Return the (x, y) coordinate for the center point of the cell that contains the specified text.  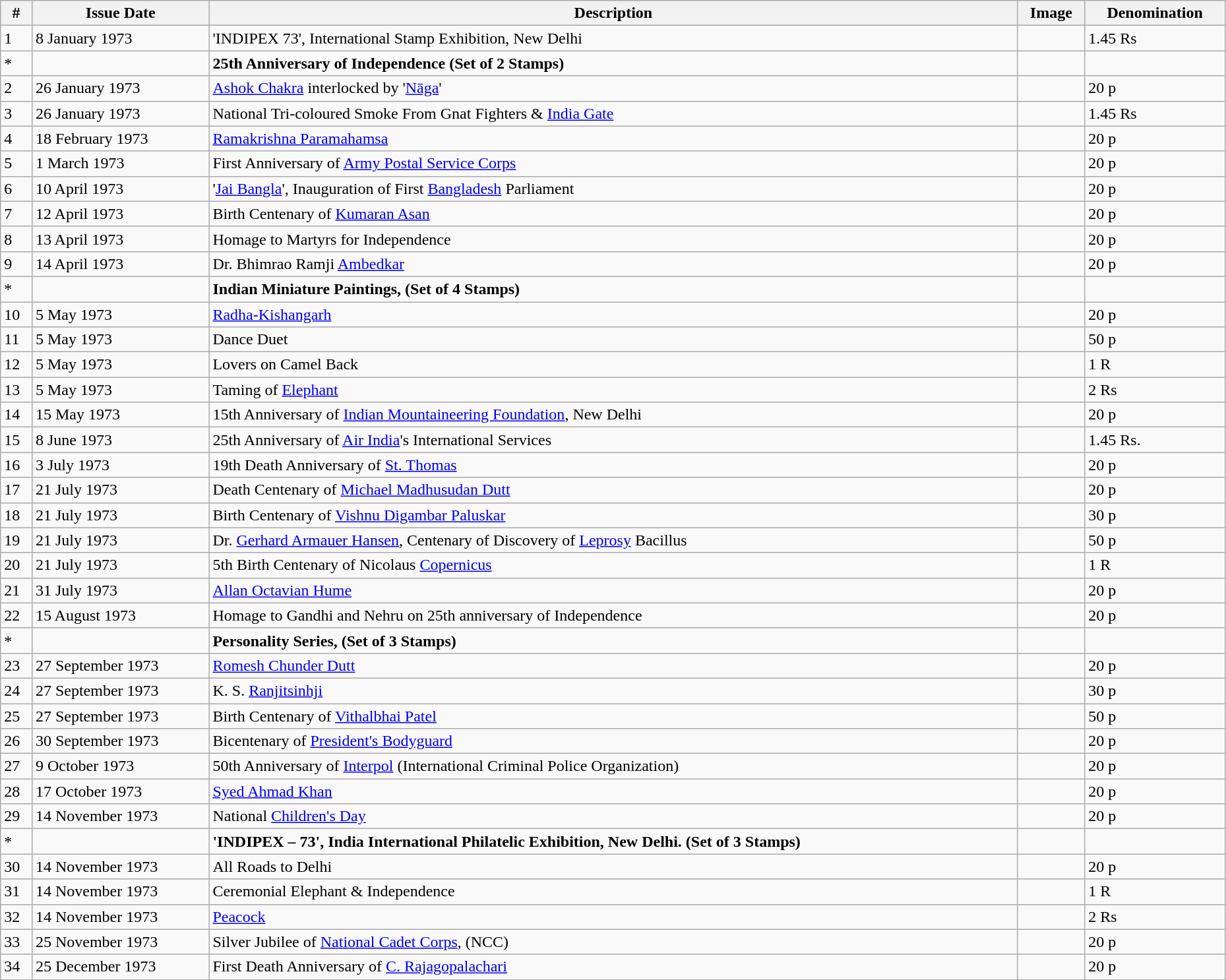
Ramakrishna Paramahamsa (613, 138)
6 (16, 189)
29 (16, 816)
27 (16, 766)
18 (16, 515)
Dance Duet (613, 340)
First Death Anniversary of C. Rajagopalachari (613, 967)
17 October 1973 (120, 791)
30 (16, 867)
12 April 1973 (120, 214)
Description (613, 13)
'Jai Bangla', Inauguration of First Bangladesh Parliament (613, 189)
22 (16, 615)
8 January 1973 (120, 38)
# (16, 13)
25th Anniversary of Independence (Set of 2 Stamps) (613, 63)
4 (16, 138)
Homage to Gandhi and Nehru on 25th anniversary of Independence (613, 615)
8 June 1973 (120, 440)
National Tri-coloured Smoke From Gnat Fighters & India Gate (613, 113)
34 (16, 967)
25 (16, 716)
1 (16, 38)
8 (16, 239)
14 April 1973 (120, 264)
28 (16, 791)
7 (16, 214)
All Roads to Delhi (613, 867)
Radha-Kishangarh (613, 315)
23 (16, 665)
25th Anniversary of Air India's International Services (613, 440)
Birth Centenary of Vithalbhai Patel (613, 716)
5 (16, 164)
Image (1051, 13)
Homage to Martyrs for Independence (613, 239)
First Anniversary of Army Postal Service Corps (613, 164)
11 (16, 340)
Indian Miniature Paintings, (Set of 4 Stamps) (613, 289)
30 September 1973 (120, 741)
Birth Centenary of Vishnu Digambar Paluskar (613, 515)
15th Anniversary of Indian Mountaineering Foundation, New Delhi (613, 415)
Denomination (1155, 13)
1.45 Rs. (1155, 440)
1 March 1973 (120, 164)
National Children's Day (613, 816)
Allan Octavian Hume (613, 590)
15 May 1973 (120, 415)
Ashok Chakra interlocked by 'Nāga' (613, 88)
31 July 1973 (120, 590)
16 (16, 465)
20 (16, 565)
33 (16, 942)
18 February 1973 (120, 138)
15 August 1973 (120, 615)
24 (16, 690)
3 (16, 113)
Death Centenary of Michael Madhusudan Dutt (613, 490)
Lovers on Camel Back (613, 365)
10 (16, 315)
12 (16, 365)
Silver Jubilee of National Cadet Corps, (NCC) (613, 942)
26 (16, 741)
Romesh Chunder Dutt (613, 665)
Peacock (613, 917)
Personality Series, (Set of 3 Stamps) (613, 640)
17 (16, 490)
5th Birth Centenary of Nicolaus Copernicus (613, 565)
9 October 1973 (120, 766)
Dr. Bhimrao Ramji Ambedkar (613, 264)
'INDIPEX – 73', India International Philatelic Exhibition, New Delhi. (Set of 3 Stamps) (613, 842)
Dr. Gerhard Armauer Hansen, Centenary of Discovery of Leprosy Bacillus (613, 540)
'INDIPEX 73', International Stamp Exhibition, New Delhi (613, 38)
21 (16, 590)
19 (16, 540)
3 July 1973 (120, 465)
31 (16, 892)
25 November 1973 (120, 942)
15 (16, 440)
Syed Ahmad Khan (613, 791)
14 (16, 415)
Ceremonial Elephant & Independence (613, 892)
Bicentenary of President's Bodyguard (613, 741)
32 (16, 917)
9 (16, 264)
25 December 1973 (120, 967)
50th Anniversary of Interpol (International Criminal Police Organization) (613, 766)
K. S. Ranjitsinhji (613, 690)
Issue Date (120, 13)
13 (16, 390)
Birth Centenary of Kumaran Asan (613, 214)
13 April 1973 (120, 239)
2 (16, 88)
10 April 1973 (120, 189)
19th Death Anniversary of St. Thomas (613, 465)
Taming of Elephant (613, 390)
